Determine the (x, y) coordinate at the center of the cell enclosing the given text.  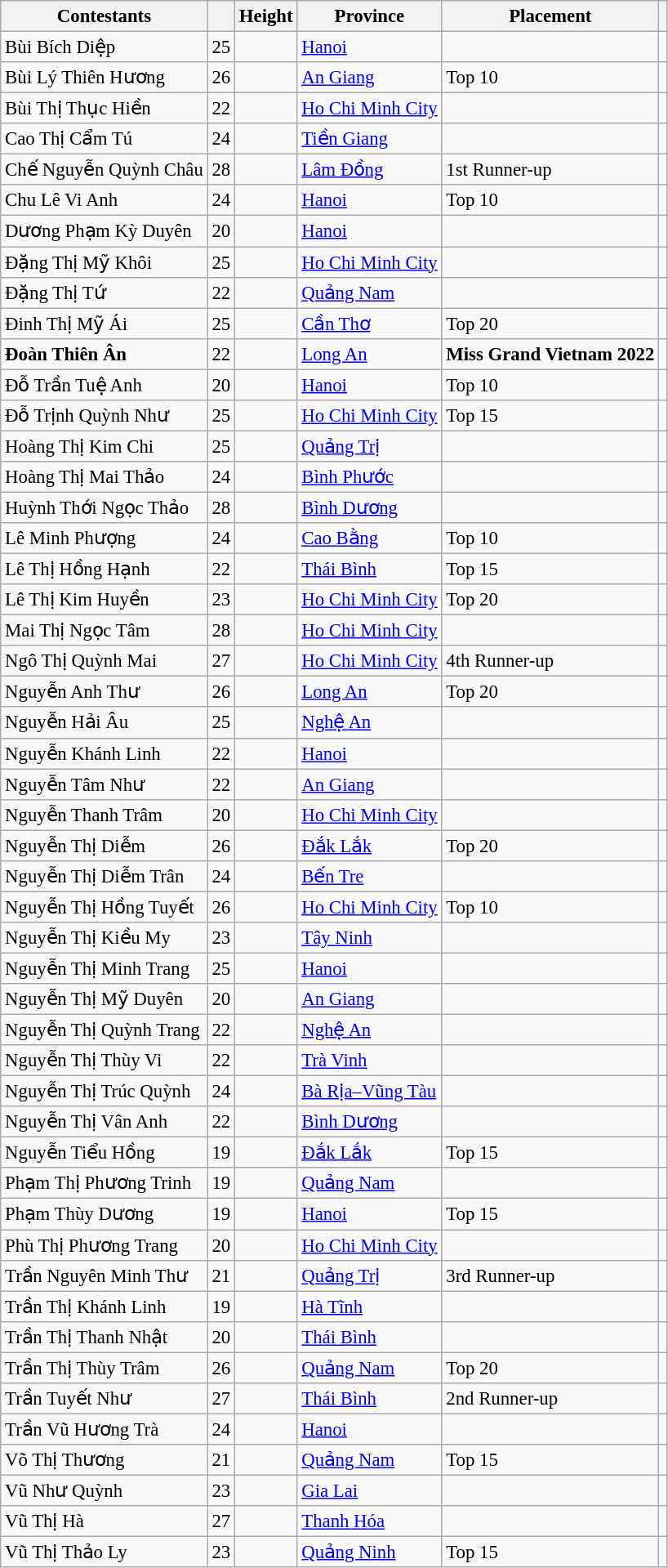
Nguyễn Thị Vân Anh (105, 1122)
Hoàng Thị Kim Chi (105, 446)
Bùi Bích Diệp (105, 47)
Bùi Thị Thục Hiền (105, 109)
Cần Thơ (369, 324)
Height (266, 16)
Dương Phạm Kỳ Duyên (105, 231)
Đặng Thị Mỹ Khôi (105, 262)
Đinh Thị Mỹ Ái (105, 324)
Đặng Thị Tứ (105, 293)
Nguyễn Thị Kiều My (105, 938)
Province (369, 16)
Nguyễn Thị Mỹ Duyên (105, 999)
Lê Thị Hồng Hạnh (105, 570)
Contestants (105, 16)
Vũ Thị Hà (105, 1521)
Lâm Đồng (369, 170)
Nguyễn Tâm Như (105, 784)
Trần Nguyên Minh Thư (105, 1275)
4th Runner-up (550, 661)
Bà Rịa–Vũng Tàu (369, 1092)
Nguyễn Thị Thùy Vi (105, 1061)
Quảng Ninh (369, 1552)
Chế Nguyễn Quỳnh Châu (105, 170)
Đoàn Thiên Ân (105, 354)
Bến Tre (369, 877)
Trà Vinh (369, 1061)
Miss Grand Vietnam 2022 (550, 354)
Đỗ Trịnh Quỳnh Như (105, 416)
Nguyễn Thanh Trâm (105, 815)
Lê Minh Phượng (105, 538)
1st Runner-up (550, 170)
Đỗ Trần Tuệ Anh (105, 385)
Vũ Thị Thảo Ly (105, 1552)
Nguyễn Thị Trúc Quỳnh (105, 1092)
Nguyễn Anh Thư (105, 692)
Phạm Thùy Dương (105, 1214)
Nguyễn Thị Hồng Tuyết (105, 907)
Chu Lê Vi Anh (105, 200)
Nguyễn Thị Quỳnh Trang (105, 1030)
Huỳnh Thới Ngọc Thảo (105, 507)
Phù Thị Phương Trang (105, 1245)
3rd Runner-up (550, 1275)
Bình Phước (369, 477)
Cao Bằng (369, 538)
Trần Thị Khánh Linh (105, 1307)
Placement (550, 16)
Trần Thị Thanh Nhật (105, 1337)
Ngô Thị Quỳnh Mai (105, 661)
Nguyễn Thị Diễm Trân (105, 877)
Nguyễn Hải Âu (105, 723)
Nguyễn Khánh Linh (105, 753)
Phạm Thị Phương Trinh (105, 1184)
Mai Thị Ngọc Tâm (105, 631)
Cao Thị Cẩm Tú (105, 139)
Hoàng Thị Mai Thảo (105, 477)
2nd Runner-up (550, 1399)
Nguyễn Tiểu Hồng (105, 1153)
Trần Tuyết Như (105, 1399)
Vũ Như Quỳnh (105, 1490)
Tây Ninh (369, 938)
Nguyễn Thị Diễm (105, 846)
Tiền Giang (369, 139)
Gia Lai (369, 1490)
Bùi Lý Thiên Hương (105, 78)
Thanh Hóa (369, 1521)
Hà Tĩnh (369, 1307)
Nguyễn Thị Minh Trang (105, 968)
Lê Thị Kim Huyền (105, 600)
Trần Thị Thùy Trâm (105, 1368)
Võ Thị Thương (105, 1460)
Trần Vũ Hương Trà (105, 1429)
